Find where the given text appears and provide that cell's center as (x, y) coordinate. 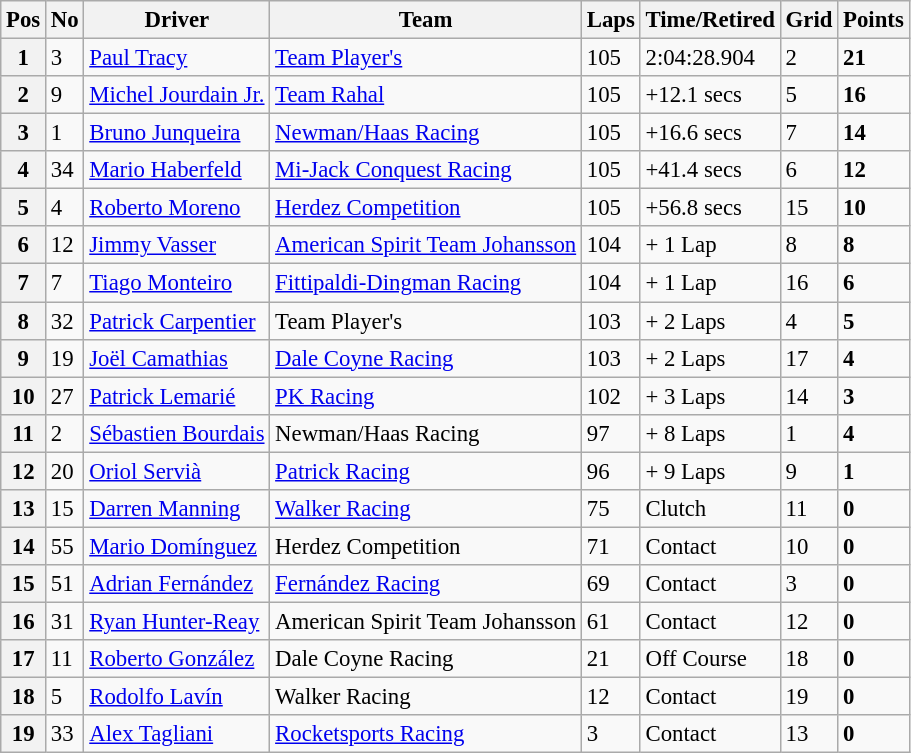
96 (610, 471)
2:04:28.904 (710, 58)
Joël Camathias (177, 358)
51 (65, 584)
Oriol Servià (177, 471)
Clutch (710, 509)
27 (65, 396)
Paul Tracy (177, 58)
Mi-Jack Conquest Racing (426, 170)
Alex Tagliani (177, 734)
Patrick Carpentier (177, 321)
20 (65, 471)
Jimmy Vasser (177, 245)
Roberto Moreno (177, 208)
PK Racing (426, 396)
69 (610, 584)
Tiago Monteiro (177, 283)
Mario Haberfeld (177, 170)
Michel Jourdain Jr. (177, 95)
Rocketsports Racing (426, 734)
Darren Manning (177, 509)
+ 9 Laps (710, 471)
Roberto González (177, 659)
Off Course (710, 659)
Grid (808, 20)
Driver (177, 20)
Fittipaldi-Dingman Racing (426, 283)
Rodolfo Lavín (177, 697)
33 (65, 734)
Ryan Hunter-Reay (177, 621)
Mario Domínguez (177, 546)
+ 8 Laps (710, 433)
+ 3 Laps (710, 396)
Patrick Lemarié (177, 396)
Pos (24, 20)
Adrian Fernández (177, 584)
Laps (610, 20)
75 (610, 509)
Bruno Junqueira (177, 133)
Points (874, 20)
32 (65, 321)
Team (426, 20)
55 (65, 546)
Fernández Racing (426, 584)
71 (610, 546)
31 (65, 621)
+12.1 secs (710, 95)
34 (65, 170)
No (65, 20)
Patrick Racing (426, 471)
Time/Retired (710, 20)
+16.6 secs (710, 133)
97 (610, 433)
102 (610, 396)
61 (610, 621)
Sébastien Bourdais (177, 433)
+41.4 secs (710, 170)
+56.8 secs (710, 208)
Team Rahal (426, 95)
